Search for the cell housing the specified text and yield its [X, Y] center coordinate. 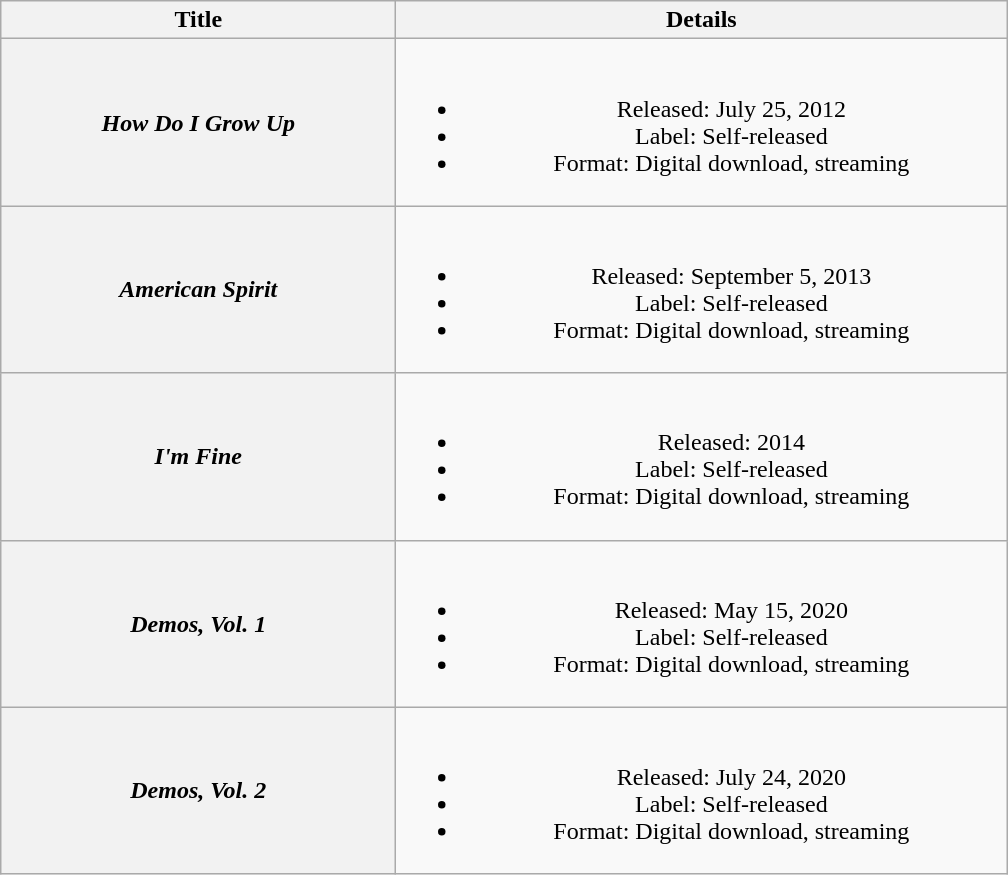
Details [702, 20]
Released: July 24, 2020Label: Self-releasedFormat: Digital download, streaming [702, 790]
Released: July 25, 2012Label: Self-releasedFormat: Digital download, streaming [702, 122]
American Spirit [198, 290]
How Do I Grow Up [198, 122]
Released: May 15, 2020Label: Self-releasedFormat: Digital download, streaming [702, 624]
Released: 2014Label: Self-releasedFormat: Digital download, streaming [702, 456]
Released: September 5, 2013Label: Self-releasedFormat: Digital download, streaming [702, 290]
Title [198, 20]
Demos, Vol. 1 [198, 624]
I'm Fine [198, 456]
Demos, Vol. 2 [198, 790]
